Output the [X, Y] coordinate of the center of the cell containing the given text.  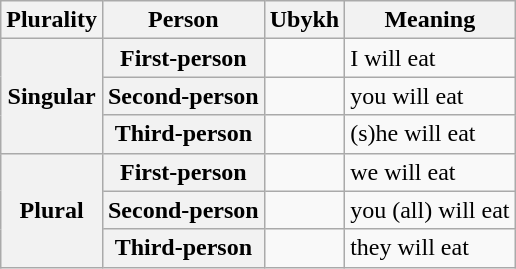
Meaning [430, 20]
you (all) will eat [430, 210]
Ubykh [304, 20]
Plurality [52, 20]
Singular [52, 96]
(s)he will eat [430, 134]
they will eat [430, 248]
we will eat [430, 172]
Plural [52, 210]
Person [183, 20]
I will eat [430, 58]
you will eat [430, 96]
